Identify which cell holds the provided text, then report its (X, Y) central coordinate. 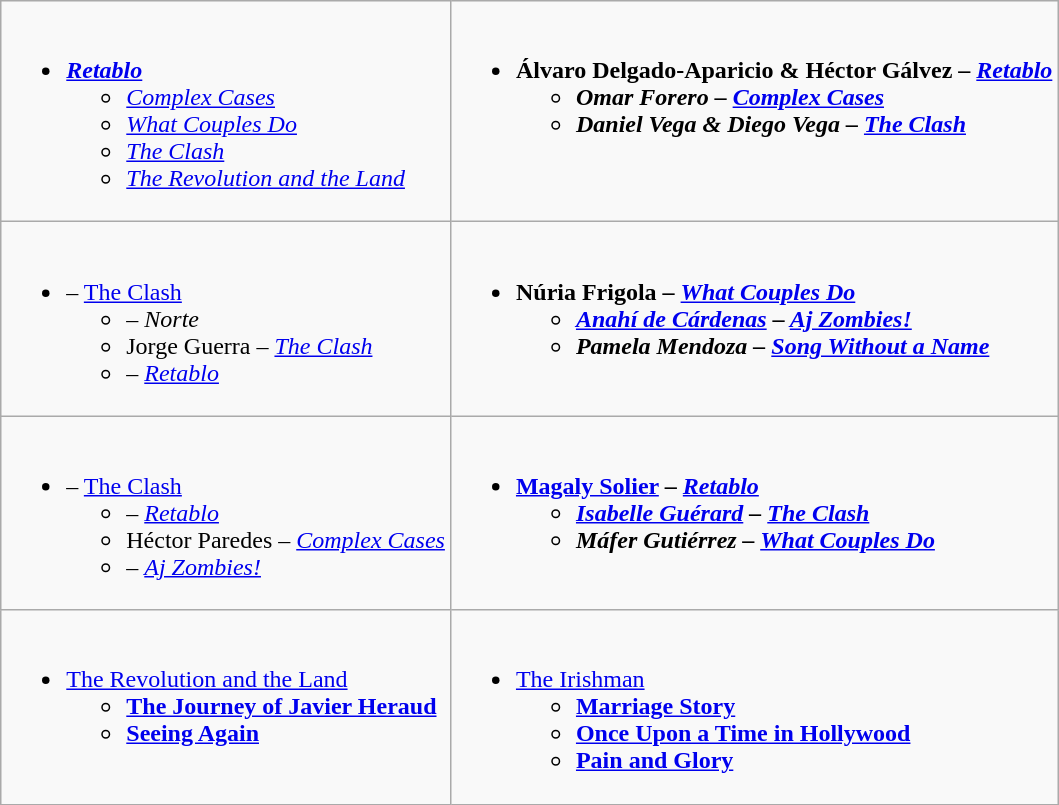
– The Clash – RetabloHéctor Paredes – Complex Cases – Aj Zombies! (226, 513)
Núria Frigola – What Couples DoAnahí de Cárdenas – Aj Zombies!Pamela Mendoza – Song Without a Name (754, 319)
The Revolution and the LandThe Journey of Javier HeraudSeeing Again (226, 707)
– The Clash – NorteJorge Guerra – The Clash – Retablo (226, 319)
Álvaro Delgado-Aparicio & Héctor Gálvez – RetabloOmar Forero – Complex CasesDaniel Vega & Diego Vega – The Clash (754, 112)
The IrishmanMarriage StoryOnce Upon a Time in HollywoodPain and Glory (754, 707)
Magaly Solier – RetabloIsabelle Guérard – The ClashMáfer Gutiérrez – What Couples Do (754, 513)
RetabloComplex CasesWhat Couples DoThe ClashThe Revolution and the Land (226, 112)
